Extract the [x, y] coordinate from the center of the cell holding the provided text.  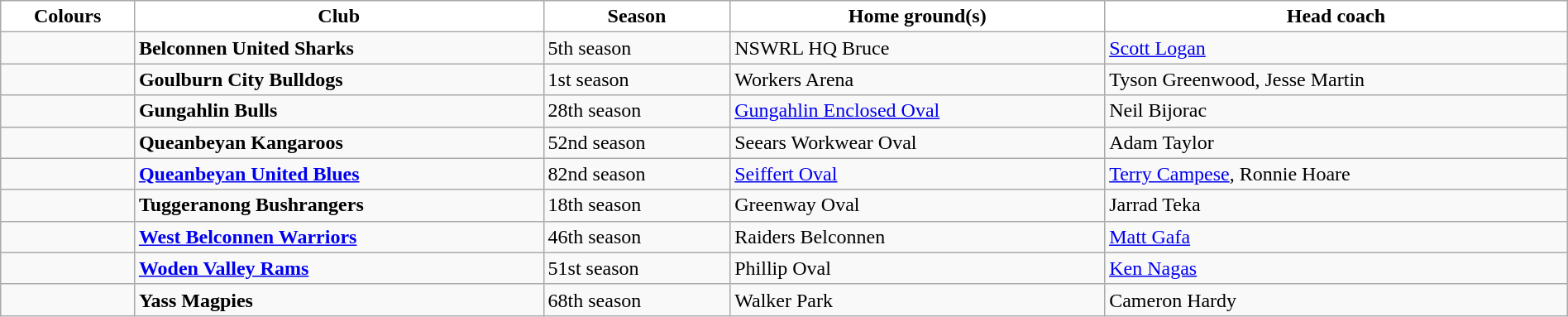
51st season [637, 268]
Queanbeyan Kangaroos [339, 142]
Yass Magpies [339, 300]
Seears Workwear Oval [918, 142]
Ken Nagas [1336, 268]
Adam Taylor [1336, 142]
Raiders Belconnen [918, 237]
46th season [637, 237]
Colours [68, 17]
Gungahlin Enclosed Oval [918, 111]
West Belconnen Warriors [339, 237]
Neil Bijorac [1336, 111]
Queanbeyan United Blues [339, 174]
1st season [637, 79]
Workers Arena [918, 79]
Cameron Hardy [1336, 300]
82nd season [637, 174]
5th season [637, 48]
Tuggeranong Bushrangers [339, 205]
Matt Gafa [1336, 237]
Scott Logan [1336, 48]
Belconnen United Sharks [339, 48]
Club [339, 17]
28th season [637, 111]
18th season [637, 205]
Goulburn City Bulldogs [339, 79]
Greenway Oval [918, 205]
Walker Park [918, 300]
Woden Valley Rams [339, 268]
Home ground(s) [918, 17]
Seiffert Oval [918, 174]
68th season [637, 300]
Tyson Greenwood, Jesse Martin [1336, 79]
52nd season [637, 142]
Terry Campese, Ronnie Hoare [1336, 174]
Season [637, 17]
NSWRL HQ Bruce [918, 48]
Gungahlin Bulls [339, 111]
Jarrad Teka [1336, 205]
Phillip Oval [918, 268]
Head coach [1336, 17]
